Return the (x, y) coordinate for the center point of the cell that contains the specified text.  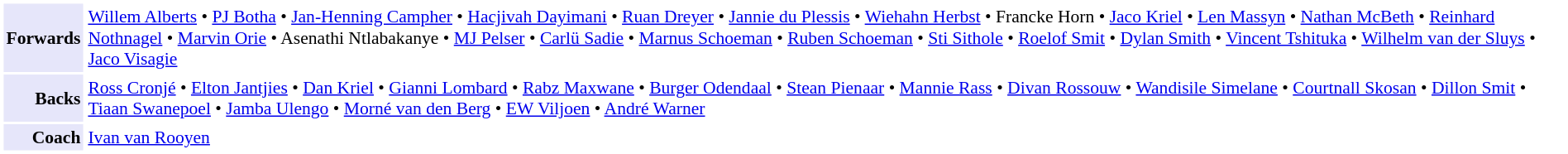
Backs (43, 98)
Ivan van Rooyen (825, 137)
Coach (43, 137)
Forwards (43, 37)
